Determine the (X, Y) coordinate at the center of the cell enclosing the given text.  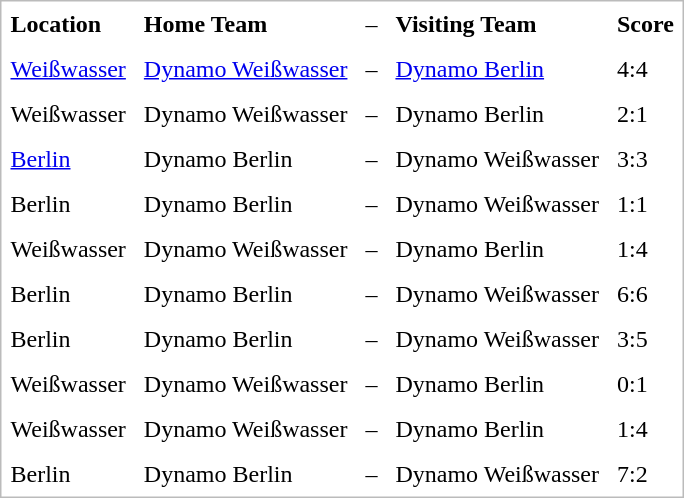
4:4 (646, 68)
Home Team (246, 24)
2:1 (646, 114)
3:3 (646, 158)
Visiting Team (497, 24)
1:1 (646, 204)
Score (646, 24)
Location (68, 24)
3:5 (646, 338)
0:1 (646, 384)
6:6 (646, 294)
7:2 (646, 474)
